Output the [x, y] coordinate of the center of the cell containing the given text.  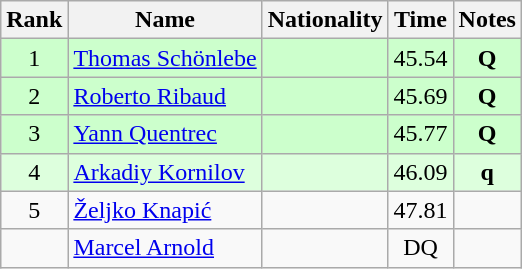
Marcel Arnold [165, 248]
DQ [420, 248]
Arkadiy Kornilov [165, 172]
1 [34, 58]
45.77 [420, 134]
Rank [34, 20]
47.81 [420, 210]
Thomas Schönlebe [165, 58]
45.69 [420, 96]
4 [34, 172]
Željko Knapić [165, 210]
46.09 [420, 172]
2 [34, 96]
q [487, 172]
3 [34, 134]
Roberto Ribaud [165, 96]
Yann Quentrec [165, 134]
Time [420, 20]
5 [34, 210]
Name [165, 20]
Nationality [325, 20]
Notes [487, 20]
45.54 [420, 58]
